From the cell containing the given text, extract its center point as [X, Y] coordinate. 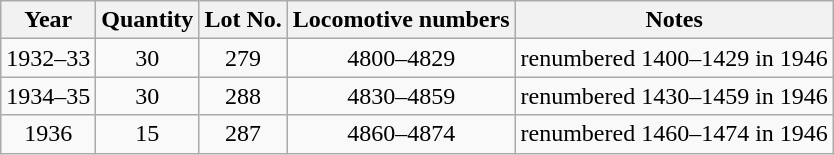
4860–4874 [401, 134]
Locomotive numbers [401, 20]
1932–33 [48, 58]
Year [48, 20]
1936 [48, 134]
287 [243, 134]
279 [243, 58]
renumbered 1460–1474 in 1946 [674, 134]
4830–4859 [401, 96]
288 [243, 96]
Quantity [148, 20]
4800–4829 [401, 58]
Lot No. [243, 20]
renumbered 1430–1459 in 1946 [674, 96]
renumbered 1400–1429 in 1946 [674, 58]
1934–35 [48, 96]
Notes [674, 20]
15 [148, 134]
